Determine the (X, Y) coordinate at the center of the cell enclosing the given text.  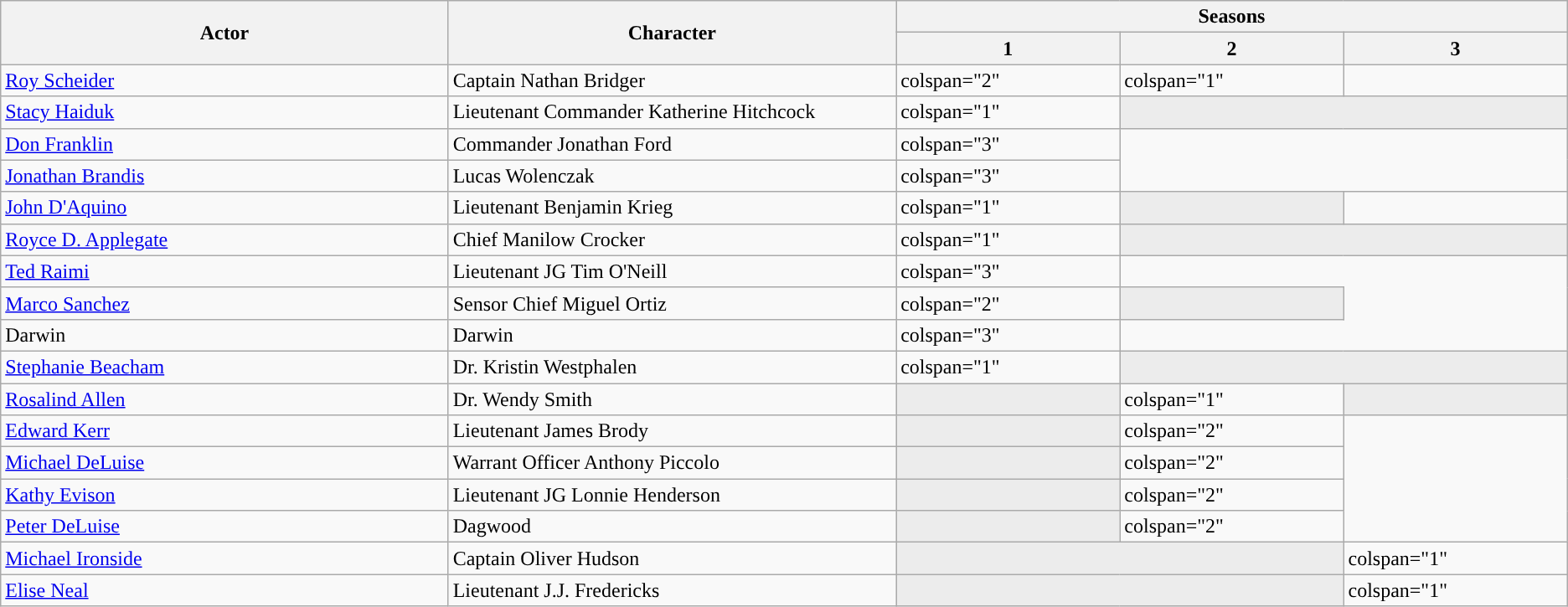
Jonathan Brandis (224, 176)
Character (672, 33)
Michael Ironside (224, 558)
Captain Nathan Bridger (672, 80)
Captain Oliver Hudson (672, 558)
Warrant Officer Anthony Piccolo (672, 463)
Roy Scheider (224, 80)
John D'Aquino (224, 208)
1 (1008, 49)
Rosalind Allen (224, 399)
Dagwood (672, 527)
Sensor Chief Miguel Ortiz (672, 303)
Seasons (1232, 17)
3 (1456, 49)
Peter DeLuise (224, 527)
Elise Neal (224, 590)
Lieutenant Commander Katherine Hitchcock (672, 112)
Lieutenant JG Tim O'Neill (672, 271)
Actor (224, 33)
Lieutenant J.J. Fredericks (672, 590)
Chief Manilow Crocker (672, 239)
Stephanie Beacham (224, 367)
Lieutenant James Brody (672, 431)
Commander Jonathan Ford (672, 144)
Royce D. Applegate (224, 239)
Ted Raimi (224, 271)
Don Franklin (224, 144)
Edward Kerr (224, 431)
2 (1231, 49)
Michael DeLuise (224, 463)
Kathy Evison (224, 495)
Lieutenant JG Lonnie Henderson (672, 495)
Dr. Wendy Smith (672, 399)
Lieutenant Benjamin Krieg (672, 208)
Dr. Kristin Westphalen (672, 367)
Stacy Haiduk (224, 112)
Marco Sanchez (224, 303)
Lucas Wolenczak (672, 176)
